From the cell containing the given text, extract its center point as (X, Y) coordinate. 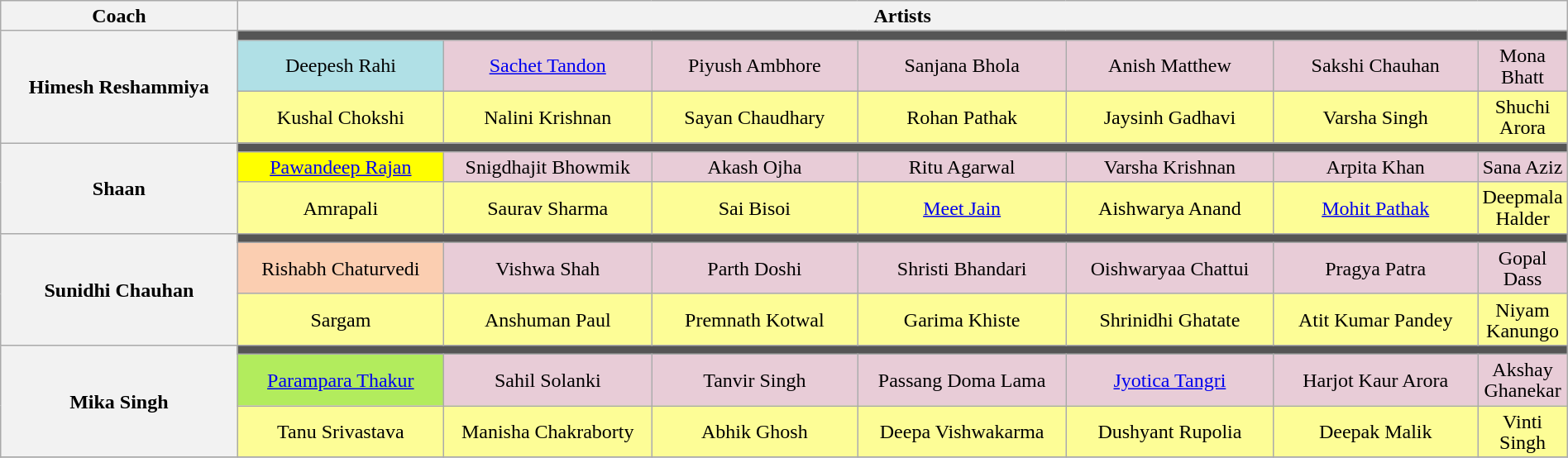
Shuchi Arora (1523, 117)
Manisha Chakraborty (547, 431)
Shrinidhi Ghatate (1169, 319)
Anshuman Paul (547, 319)
Parth Doshi (754, 268)
Himesh Reshammiya (119, 86)
Parampara Thakur (341, 379)
Sachet Tandon (547, 65)
Tanvir Singh (754, 379)
Jyotica Tangri (1169, 379)
Pawandeep Rajan (341, 167)
Tanu Srivastava (341, 431)
Piyush Ambhore (754, 65)
Oishwaryaa Chattui (1169, 268)
Harjot Kaur Arora (1376, 379)
Sargam (341, 319)
Niyam Kanungo (1523, 319)
Deepak Malik (1376, 431)
Nalini Krishnan (547, 117)
Sanjana Bhola (962, 65)
Passang Doma Lama (962, 379)
Dushyant Rupolia (1169, 431)
Arpita Khan (1376, 167)
Gopal Dass (1523, 268)
Jaysinh Gadhavi (1169, 117)
Kushal Chokshi (341, 117)
Shristi Bhandari (962, 268)
Deepesh Rahi (341, 65)
Sahil Solanki (547, 379)
Varsha Krishnan (1169, 167)
Pragya Patra (1376, 268)
Sai Bisoi (754, 208)
Akshay Ghanekar (1523, 379)
Artists (902, 17)
Premnath Kotwal (754, 319)
Mika Singh (119, 400)
Rishabh Chaturvedi (341, 268)
Atit Kumar Pandey (1376, 319)
Deepmala Halder (1523, 208)
Saurav Sharma (547, 208)
Sunidhi Chauhan (119, 289)
Abhik Ghosh (754, 431)
Mona Bhatt (1523, 65)
Deepa Vishwakarma (962, 431)
Amrapali (341, 208)
Snigdhajit Bhowmik (547, 167)
Sayan Chaudhary (754, 117)
Coach (119, 17)
Akash Ojha (754, 167)
Anish Matthew (1169, 65)
Varsha Singh (1376, 117)
Ritu Agarwal (962, 167)
Rohan Pathak (962, 117)
Mohit Pathak (1376, 208)
Sakshi Chauhan (1376, 65)
Vinti Singh (1523, 431)
Aishwarya Anand (1169, 208)
Garima Khiste (962, 319)
Vishwa Shah (547, 268)
Shaan (119, 188)
Meet Jain (962, 208)
Sana Aziz (1523, 167)
